Pinpoint the cell where the given text exists, returning its (x, y) midpoint coordinate. 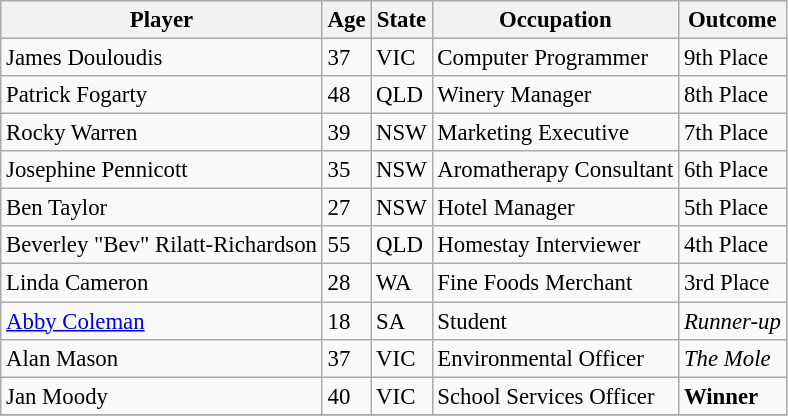
6th Place (733, 170)
Patrick Fogarty (162, 95)
WA (402, 283)
State (402, 20)
Outcome (733, 20)
SA (402, 321)
48 (346, 95)
School Services Officer (556, 396)
Age (346, 20)
7th Place (733, 133)
55 (346, 245)
5th Place (733, 208)
27 (346, 208)
Jan Moody (162, 396)
Winner (733, 396)
3rd Place (733, 283)
Occupation (556, 20)
Student (556, 321)
Player (162, 20)
4th Place (733, 245)
Environmental Officer (556, 358)
Alan Mason (162, 358)
Beverley "Bev" Rilatt-Richardson (162, 245)
Runner-up (733, 321)
Rocky Warren (162, 133)
Winery Manager (556, 95)
Aromatherapy Consultant (556, 170)
Computer Programmer (556, 58)
Fine Foods Merchant (556, 283)
39 (346, 133)
18 (346, 321)
Linda Cameron (162, 283)
Hotel Manager (556, 208)
Josephine Pennicott (162, 170)
James Douloudis (162, 58)
Marketing Executive (556, 133)
9th Place (733, 58)
Homestay Interviewer (556, 245)
Ben Taylor (162, 208)
8th Place (733, 95)
Abby Coleman (162, 321)
40 (346, 396)
The Mole (733, 358)
35 (346, 170)
28 (346, 283)
